Return the [X, Y] coordinate for the center point of the cell that contains the specified text.  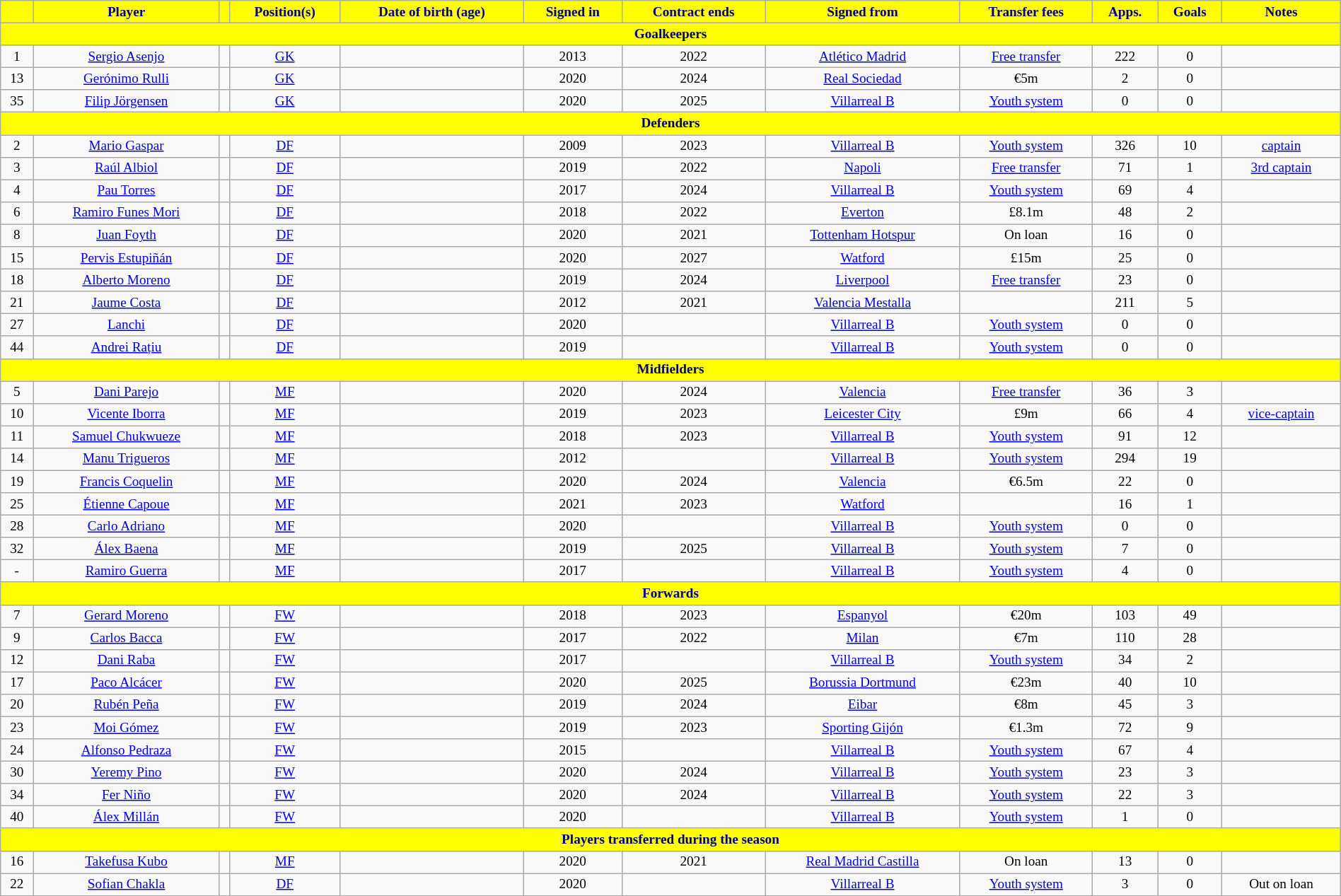
£15m [1026, 258]
Goalkeepers [670, 34]
€20m [1026, 616]
Samuel Chukwueze [126, 437]
2013 [573, 57]
Raúl Albiol [126, 168]
21 [17, 303]
222 [1125, 57]
Player [126, 12]
Carlos Bacca [126, 638]
44 [17, 347]
2027 [693, 258]
Alberto Moreno [126, 280]
£8.1m [1026, 213]
€8m [1026, 705]
Pau Torres [126, 191]
Goals [1190, 12]
Gerard Moreno [126, 616]
45 [1125, 705]
36 [1125, 392]
Valencia Mestalla [863, 303]
Contract ends [693, 12]
vice-captain [1282, 414]
Out on loan [1282, 885]
€6.5m [1026, 482]
32 [17, 549]
14 [17, 459]
211 [1125, 303]
11 [17, 437]
Filip Jörgensen [126, 101]
Sergio Asenjo [126, 57]
Leicester City [863, 414]
35 [17, 101]
Tottenham Hotspur [863, 235]
captain [1282, 146]
91 [1125, 437]
Apps. [1125, 12]
€5m [1026, 78]
Étienne Capoue [126, 504]
€7m [1026, 638]
Alfonso Pedraza [126, 750]
Sofian Chakla [126, 885]
15 [17, 258]
Jaume Costa [126, 303]
Players transferred during the season [670, 839]
Francis Coquelin [126, 482]
Napoli [863, 168]
Dani Parejo [126, 392]
€23m [1026, 683]
Dani Raba [126, 661]
Lanchi [126, 325]
8 [17, 235]
48 [1125, 213]
2015 [573, 750]
- [17, 571]
Carlo Adriano [126, 526]
326 [1125, 146]
Liverpool [863, 280]
Midfielders [670, 370]
Mario Gaspar [126, 146]
17 [17, 683]
66 [1125, 414]
49 [1190, 616]
Eibar [863, 705]
Álex Baena [126, 549]
Notes [1282, 12]
Moi Gómez [126, 728]
Yeremy Pino [126, 772]
20 [17, 705]
Juan Foyth [126, 235]
Ramiro Funes Mori [126, 213]
Ramiro Guerra [126, 571]
Transfer fees [1026, 12]
6 [17, 213]
Paco Alcácer [126, 683]
Real Madrid Castilla [863, 862]
Espanyol [863, 616]
69 [1125, 191]
18 [17, 280]
2009 [573, 146]
Defenders [670, 124]
294 [1125, 459]
Rubén Peña [126, 705]
110 [1125, 638]
Position(s) [284, 12]
Forwards [670, 593]
30 [17, 772]
£9m [1026, 414]
24 [17, 750]
Milan [863, 638]
67 [1125, 750]
Real Sociedad [863, 78]
Borussia Dortmund [863, 683]
Vicente Iborra [126, 414]
Álex Millán [126, 818]
Atlético Madrid [863, 57]
Manu Trigueros [126, 459]
Signed from [863, 12]
€1.3m [1026, 728]
Date of birth (age) [431, 12]
27 [17, 325]
Andrei Rațiu [126, 347]
71 [1125, 168]
Takefusa Kubo [126, 862]
Sporting Gijón [863, 728]
Gerónimo Rulli [126, 78]
Pervis Estupiñán [126, 258]
103 [1125, 616]
Signed in [573, 12]
Fer Niño [126, 795]
Everton [863, 213]
3rd captain [1282, 168]
72 [1125, 728]
